Return the [x, y] coordinate for the center point of the cell that contains the specified text.  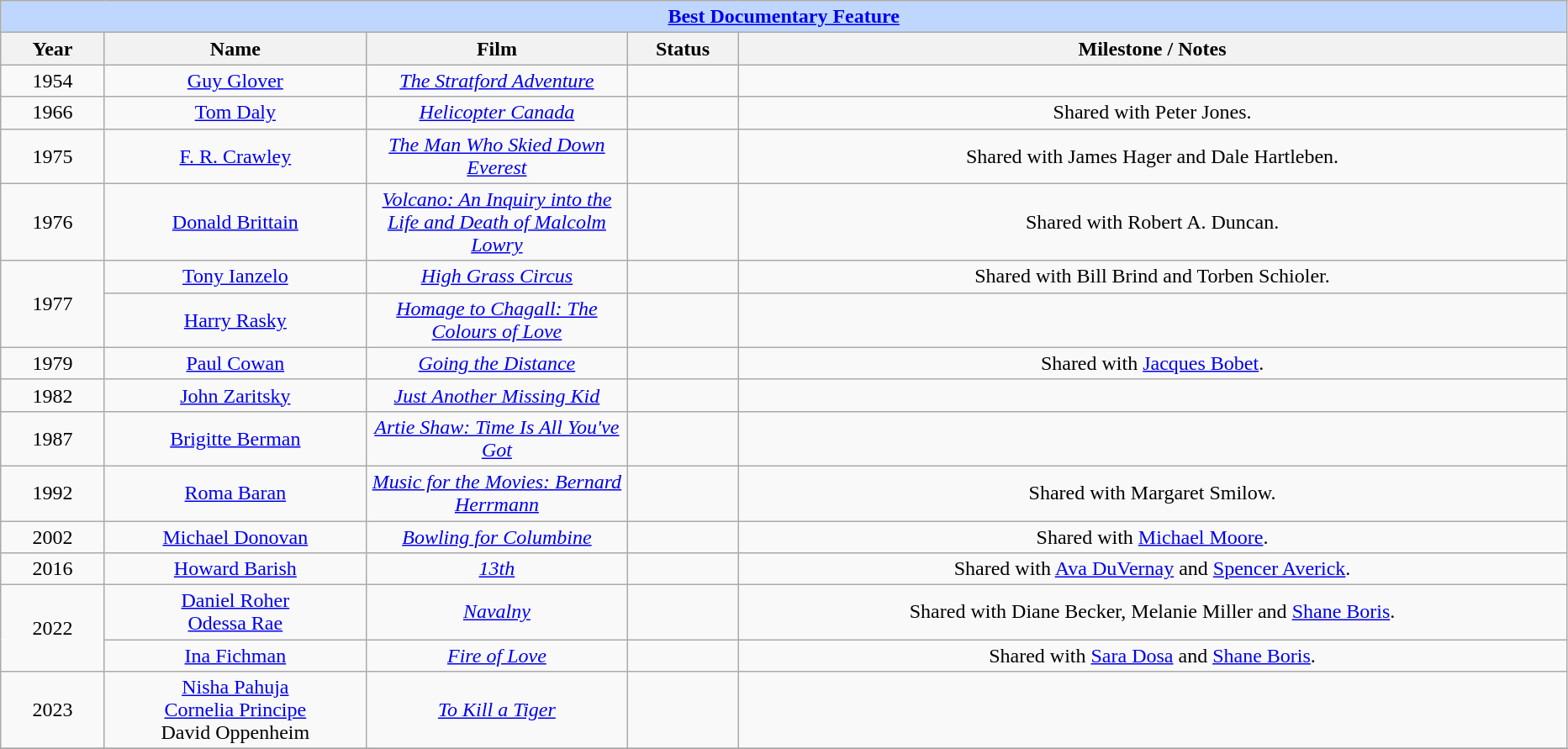
1976 [53, 222]
Brigitte Berman [235, 439]
Shared with Ava DuVernay and Spencer Averick. [1153, 569]
Shared with James Hager and Dale Hartleben. [1153, 156]
Navalny [496, 612]
Best Documentary Feature [784, 17]
Michael Donovan [235, 537]
1987 [53, 439]
Shared with Diane Becker, Melanie Miller and Shane Boris. [1153, 612]
2002 [53, 537]
Howard Barish [235, 569]
Just Another Missing Kid [496, 395]
F. R. Crawley [235, 156]
Daniel RoherOdessa Rae [235, 612]
High Grass Circus [496, 277]
Shared with Michael Moore. [1153, 537]
Shared with Peter Jones. [1153, 113]
Homage to Chagall: The Colours of Love [496, 319]
Shared with Sara Dosa and Shane Boris. [1153, 656]
Tony Ianzelo [235, 277]
Harry Rasky [235, 319]
Going the Distance [496, 363]
13th [496, 569]
Nisha PahujaCornelia PrincipeDavid Oppenheim [235, 710]
Name [235, 49]
1975 [53, 156]
1982 [53, 395]
Bowling for Columbine [496, 537]
2022 [53, 629]
Roma Baran [235, 493]
1992 [53, 493]
1977 [53, 304]
Donald Brittain [235, 222]
Paul Cowan [235, 363]
Shared with Jacques Bobet. [1153, 363]
2023 [53, 710]
Volcano: An Inquiry into the Life and Death of Malcolm Lowry [496, 222]
To Kill a Tiger [496, 710]
Film [496, 49]
Tom Daly [235, 113]
1954 [53, 81]
Music for the Movies: Bernard Herrmann [496, 493]
Guy Glover [235, 81]
Milestone / Notes [1153, 49]
Fire of Love [496, 656]
The Stratford Adventure [496, 81]
The Man Who Skied Down Everest [496, 156]
2016 [53, 569]
Shared with Robert A. Duncan. [1153, 222]
Shared with Bill Brind and Torben Schioler. [1153, 277]
Helicopter Canada [496, 113]
1979 [53, 363]
Shared with Margaret Smilow. [1153, 493]
John Zaritsky [235, 395]
Ina Fichman [235, 656]
Status [683, 49]
1966 [53, 113]
Year [53, 49]
Artie Shaw: Time Is All You've Got [496, 439]
